Scan for the cell matching the given text and deliver its (x, y) coordinate at center. 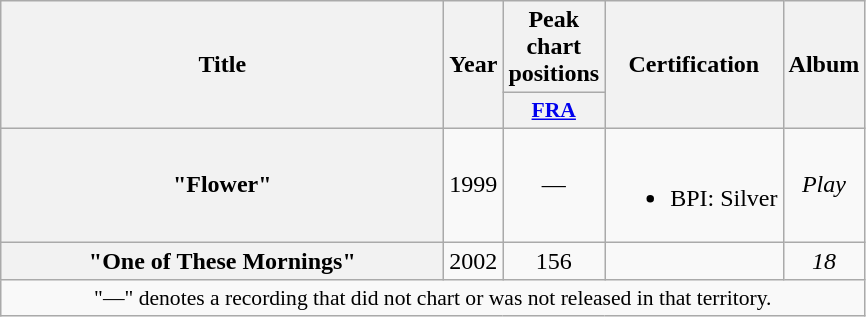
Play (824, 184)
156 (554, 261)
Peak chart positions (554, 47)
Title (222, 65)
Year (474, 65)
"—" denotes a recording that did not chart or was not released in that territory. (433, 298)
2002 (474, 261)
"One of These Mornings" (222, 261)
18 (824, 261)
— (554, 184)
Album (824, 65)
Certification (694, 65)
FRA (554, 111)
"Flower" (222, 184)
1999 (474, 184)
BPI: Silver (694, 184)
